Detect which cell encompasses the target text, then output its (x, y) center coordinate. 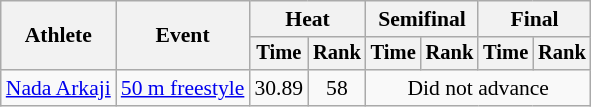
Semifinal (422, 19)
Athlete (58, 36)
Final (534, 19)
58 (337, 88)
Did not advance (478, 88)
Event (183, 36)
30.89 (278, 88)
Heat (307, 19)
Nada Arkaji (58, 88)
50 m freestyle (183, 88)
